For the text-containing cell, return its midpoint in (X, Y) coordinate format. 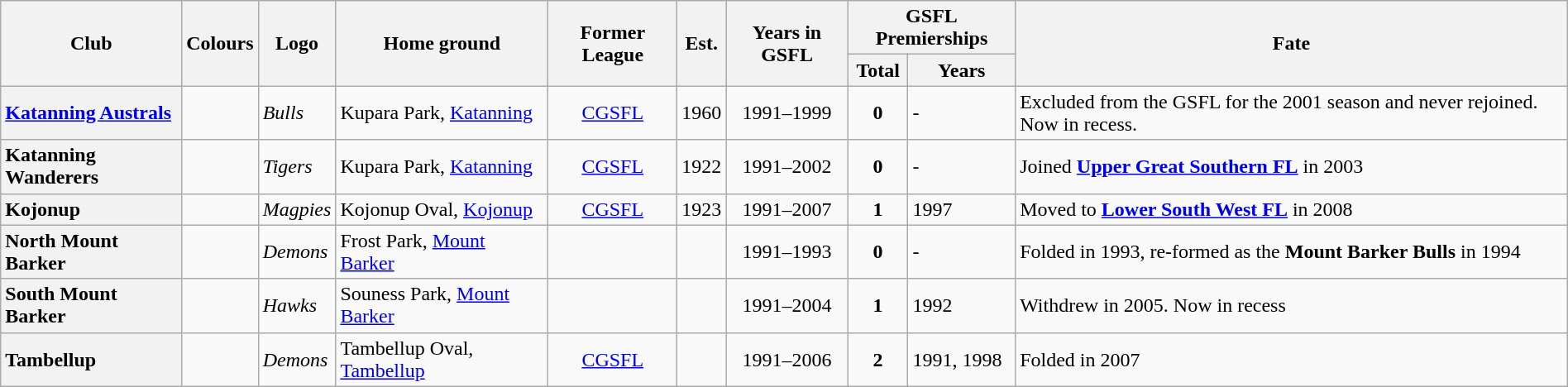
Moved to Lower South West FL in 2008 (1292, 209)
1922 (701, 167)
1991–2004 (787, 306)
Frost Park, Mount Barker (442, 251)
North Mount Barker (91, 251)
2 (878, 359)
1960 (701, 112)
Souness Park, Mount Barker (442, 306)
South Mount Barker (91, 306)
Est. (701, 43)
Former League (613, 43)
1991–2007 (787, 209)
Tambellup Oval, Tambellup (442, 359)
Tambellup (91, 359)
1991, 1998 (962, 359)
Folded in 1993, re-formed as the Mount Barker Bulls in 1994 (1292, 251)
Bulls (297, 112)
1923 (701, 209)
Logo (297, 43)
Katanning Australs (91, 112)
Magpies (297, 209)
1991–2006 (787, 359)
1992 (962, 306)
1997 (962, 209)
Joined Upper Great Southern FL in 2003 (1292, 167)
Hawks (297, 306)
Excluded from the GSFL for the 2001 season and never rejoined. Now in recess. (1292, 112)
Total (878, 70)
Years in GSFL (787, 43)
Katanning Wanderers (91, 167)
1991–1993 (787, 251)
Withdrew in 2005. Now in recess (1292, 306)
GSFL Premierships (931, 28)
1991–1999 (787, 112)
Folded in 2007 (1292, 359)
Kojonup Oval, Kojonup (442, 209)
Home ground (442, 43)
Colours (220, 43)
Years (962, 70)
Kojonup (91, 209)
Fate (1292, 43)
Club (91, 43)
1991–2002 (787, 167)
Tigers (297, 167)
